Pinpoint the cell where the given text exists, returning its (x, y) midpoint coordinate. 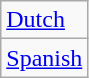
Spanish (44, 58)
Dutch (44, 20)
